Search for the cell housing the specified text and yield its (X, Y) center coordinate. 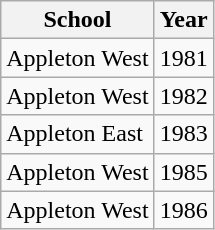
1981 (184, 58)
School (78, 20)
1985 (184, 172)
Appleton East (78, 134)
1982 (184, 96)
1983 (184, 134)
1986 (184, 210)
Year (184, 20)
